Output the (X, Y) coordinate of the center of the cell containing the given text.  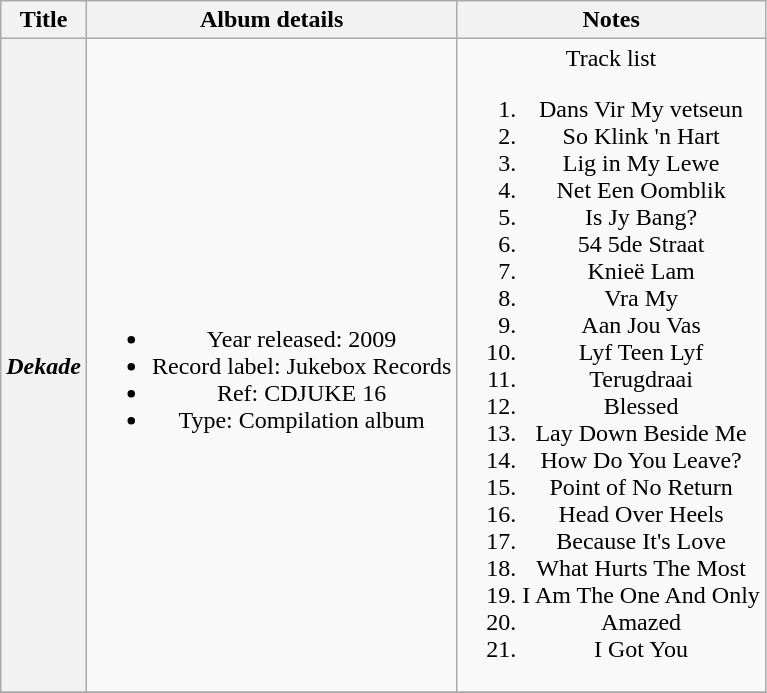
Dekade (44, 366)
Notes (612, 20)
Year released: 2009Record label: Jukebox RecordsRef: CDJUKE 16Type: Compilation album (271, 366)
Album details (271, 20)
Title (44, 20)
